Return (X, Y) of the center of cell containing provided text 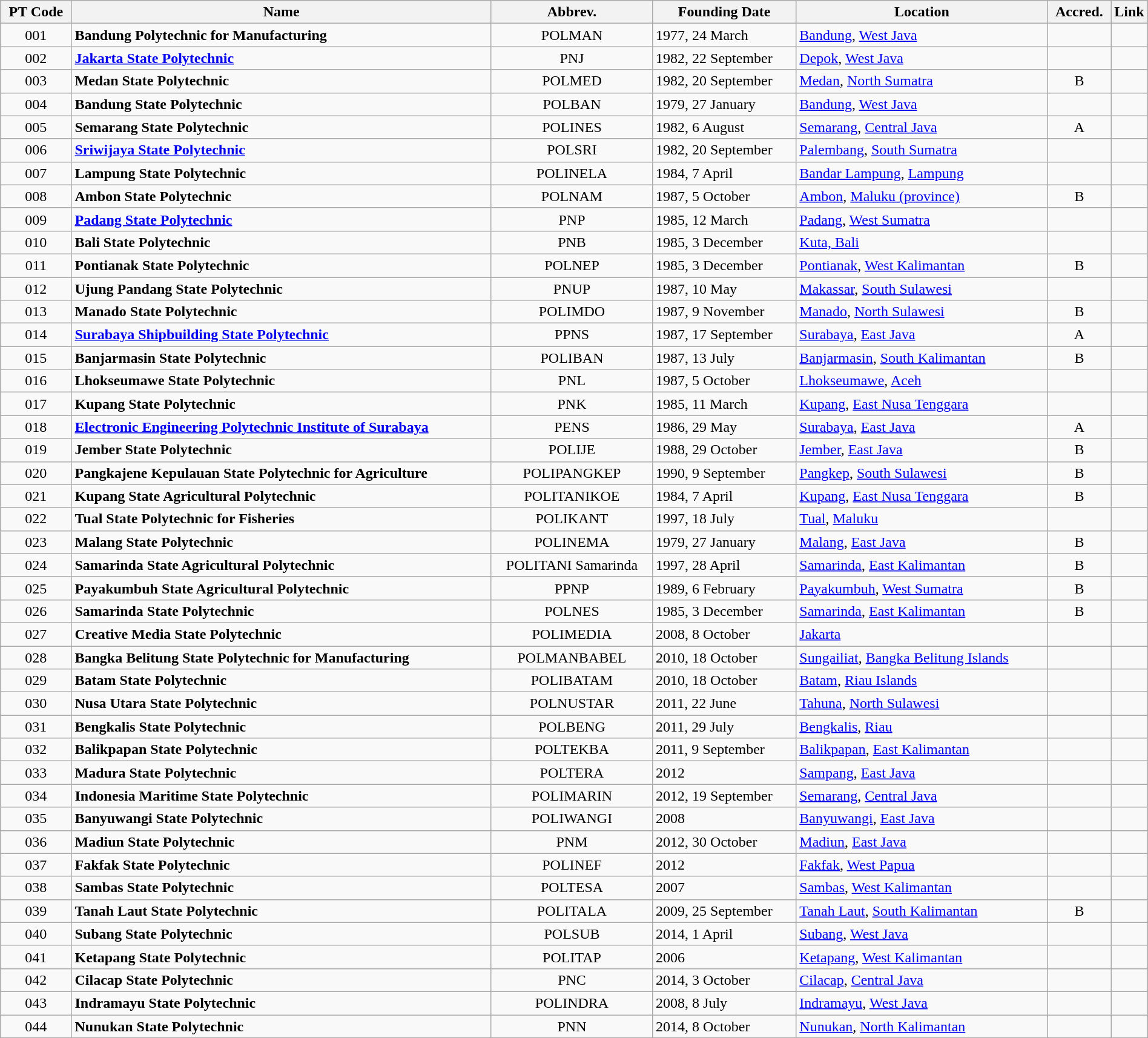
Creative Media State Polytechnic (281, 634)
Sungailiat, Bangka Belitung Islands (922, 657)
PNUP (572, 289)
POLTERA (572, 773)
Tual, Maluku (922, 519)
Sambas State Polytechnic (281, 888)
PT Code (36, 12)
Kupang State Polytechnic (281, 404)
PNK (572, 404)
2012, 30 October (724, 842)
POLINEMA (572, 542)
POLINES (572, 127)
Electronic Engineering Polytechnic Institute of Surabaya (281, 427)
002 (36, 58)
Malang State Polytechnic (281, 542)
1989, 6 February (724, 588)
Jember, East Java (922, 450)
011 (36, 265)
Lhokseumawe State Polytechnic (281, 381)
1985, 11 March (724, 404)
017 (36, 404)
038 (36, 888)
Banyuwangi, East Java (922, 819)
006 (36, 150)
Balikpapan State Polytechnic (281, 750)
2008, 8 July (724, 1003)
Name (281, 12)
POLIWANGI (572, 819)
Surabaya Shipbuilding State Polytechnic (281, 335)
Jakarta State Polytechnic (281, 58)
Link (1129, 12)
041 (36, 957)
POLIBATAM (572, 681)
015 (36, 358)
1987, 17 September (724, 335)
POLSRI (572, 150)
Semarang State Polytechnic (281, 127)
Indonesia Maritime State Polytechnic (281, 796)
Tanah Laut State Polytechnic (281, 911)
Cilacap State Polytechnic (281, 980)
Indramayu State Polytechnic (281, 1003)
013 (36, 312)
Nunukan, North Kalimantan (922, 1026)
012 (36, 289)
Padang, West Sumatra (922, 219)
POLIJE (572, 450)
POLINDRA (572, 1003)
009 (36, 219)
POLTESA (572, 888)
Padang State Polytechnic (281, 219)
POLINEF (572, 865)
2011, 9 September (724, 750)
035 (36, 819)
Madura State Polytechnic (281, 773)
1987, 13 July (724, 358)
Madiun State Polytechnic (281, 842)
1988, 29 October (724, 450)
Kupang State Agricultural Polytechnic (281, 496)
021 (36, 496)
PNB (572, 242)
Lampung State Polytechnic (281, 173)
Jakarta (922, 634)
044 (36, 1026)
Abbrev. (572, 12)
PENS (572, 427)
2012, 19 September (724, 796)
POLIMARIN (572, 796)
1986, 29 May (724, 427)
Bengkalis State Polytechnic (281, 727)
POLITANI Samarinda (572, 565)
043 (36, 1003)
Ketapang, West Kalimantan (922, 957)
2011, 22 June (724, 704)
Ambon, Maluku (province) (922, 196)
1985, 12 March (724, 219)
2008, 8 October (724, 634)
Madiun, East Java (922, 842)
Pontianak State Polytechnic (281, 265)
018 (36, 427)
Pangkajene Kepulauan State Polytechnic for Agriculture (281, 473)
Lhokseumawe, Aceh (922, 381)
Samarinda State Agricultural Polytechnic (281, 565)
POLBAN (572, 104)
Palembang, South Sumatra (922, 150)
Ketapang State Polytechnic (281, 957)
Nunukan State Polytechnic (281, 1026)
016 (36, 381)
PNM (572, 842)
Sambas, West Kalimantan (922, 888)
004 (36, 104)
1990, 9 September (724, 473)
Subang, West Java (922, 934)
Bali State Polytechnic (281, 242)
PNC (572, 980)
2011, 29 July (724, 727)
037 (36, 865)
Accred. (1079, 12)
032 (36, 750)
2006 (724, 957)
Sriwijaya State Polytechnic (281, 150)
Bangka Belitung State Polytechnic for Manufacturing (281, 657)
034 (36, 796)
Manado State Polytechnic (281, 312)
Tual State Polytechnic for Fisheries (281, 519)
POLIMDO (572, 312)
Subang State Polytechnic (281, 934)
Banyuwangi State Polytechnic (281, 819)
Makassar, South Sulawesi (922, 289)
031 (36, 727)
POLBENG (572, 727)
027 (36, 634)
Bandung State Polytechnic (281, 104)
026 (36, 611)
2014, 3 October (724, 980)
POLIBAN (572, 358)
POLMAN (572, 35)
003 (36, 81)
Indramayu, West Java (922, 1003)
014 (36, 335)
PNP (572, 219)
008 (36, 196)
033 (36, 773)
PNJ (572, 58)
Payakumbuh, West Sumatra (922, 588)
POLMED (572, 81)
Batam, Riau Islands (922, 681)
Tanah Laut, South Kalimantan (922, 911)
Cilacap, Central Java (922, 980)
POLIKANT (572, 519)
036 (36, 842)
2014, 1 April (724, 934)
025 (36, 588)
Location (922, 12)
029 (36, 681)
Kuta, Bali (922, 242)
Founding Date (724, 12)
Bandar Lampung, Lampung (922, 173)
024 (36, 565)
1987, 10 May (724, 289)
007 (36, 173)
Fakfak, West Papua (922, 865)
1997, 18 July (724, 519)
042 (36, 980)
POLTEKBA (572, 750)
2014, 8 October (724, 1026)
005 (36, 127)
POLITALA (572, 911)
Depok, West Java (922, 58)
Ujung Pandang State Polytechnic (281, 289)
Medan, North Sumatra (922, 81)
039 (36, 911)
1977, 24 March (724, 35)
2008 (724, 819)
1982, 22 September (724, 58)
PPNP (572, 588)
010 (36, 242)
Sampang, East Java (922, 773)
Malang, East Java (922, 542)
Samarinda State Polytechnic (281, 611)
Payakumbuh State Agricultural Polytechnic (281, 588)
POLNAM (572, 196)
Banjarmasin, South Kalimantan (922, 358)
POLIMEDIA (572, 634)
Balikpapan, East Kalimantan (922, 750)
PNL (572, 381)
1997, 28 April (724, 565)
POLNUSTAR (572, 704)
POLITANIKOE (572, 496)
Ambon State Polytechnic (281, 196)
Pontianak, West Kalimantan (922, 265)
022 (36, 519)
019 (36, 450)
Manado, North Sulawesi (922, 312)
POLITAP (572, 957)
Bandung Polytechnic for Manufacturing (281, 35)
POLSUB (572, 934)
Banjarmasin State Polytechnic (281, 358)
POLINELA (572, 173)
023 (36, 542)
Bengkalis, Riau (922, 727)
1982, 6 August (724, 127)
Nusa Utara State Polytechnic (281, 704)
Jember State Polytechnic (281, 450)
Medan State Polytechnic (281, 81)
040 (36, 934)
030 (36, 704)
2007 (724, 888)
POLIPANGKEP (572, 473)
Pangkep, South Sulawesi (922, 473)
028 (36, 657)
POLMANBABEL (572, 657)
PPNS (572, 335)
POLNES (572, 611)
001 (36, 35)
POLNEP (572, 265)
Tahuna, North Sulawesi (922, 704)
1987, 9 November (724, 312)
PNN (572, 1026)
020 (36, 473)
Fakfak State Polytechnic (281, 865)
Batam State Polytechnic (281, 681)
2009, 25 September (724, 911)
